Extract the [x, y] coordinate from the center of the cell holding the provided text.  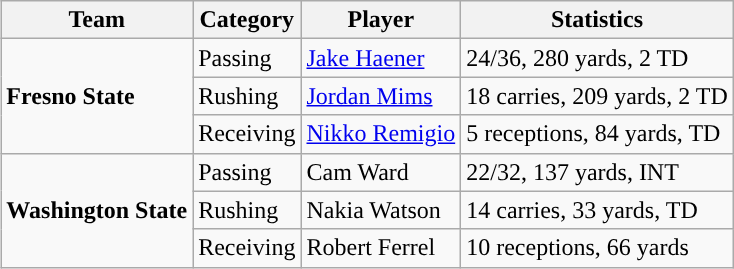
Jake Haener [381, 58]
24/36, 280 yards, 2 TD [598, 58]
Nikko Remigio [381, 134]
Nakia Watson [381, 210]
Statistics [598, 20]
Robert Ferrel [381, 248]
5 receptions, 84 yards, TD [598, 134]
Fresno State [97, 96]
Team [97, 20]
Jordan Mims [381, 96]
Player [381, 20]
22/32, 137 yards, INT [598, 172]
14 carries, 33 yards, TD [598, 210]
10 receptions, 66 yards [598, 248]
Washington State [97, 210]
Category [247, 20]
18 carries, 209 yards, 2 TD [598, 96]
Cam Ward [381, 172]
